Pinpoint the cell where the given text exists, returning its [x, y] midpoint coordinate. 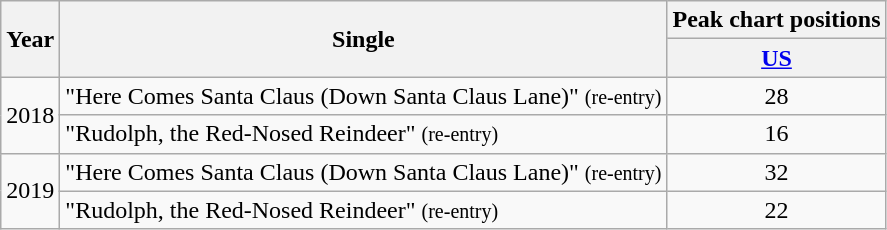
Peak chart positions [776, 20]
28 [776, 96]
Single [364, 39]
2019 [30, 191]
22 [776, 210]
16 [776, 134]
2018 [30, 115]
US [776, 58]
Year [30, 39]
32 [776, 172]
